Pinpoint the cell where the given text exists, returning its (X, Y) midpoint coordinate. 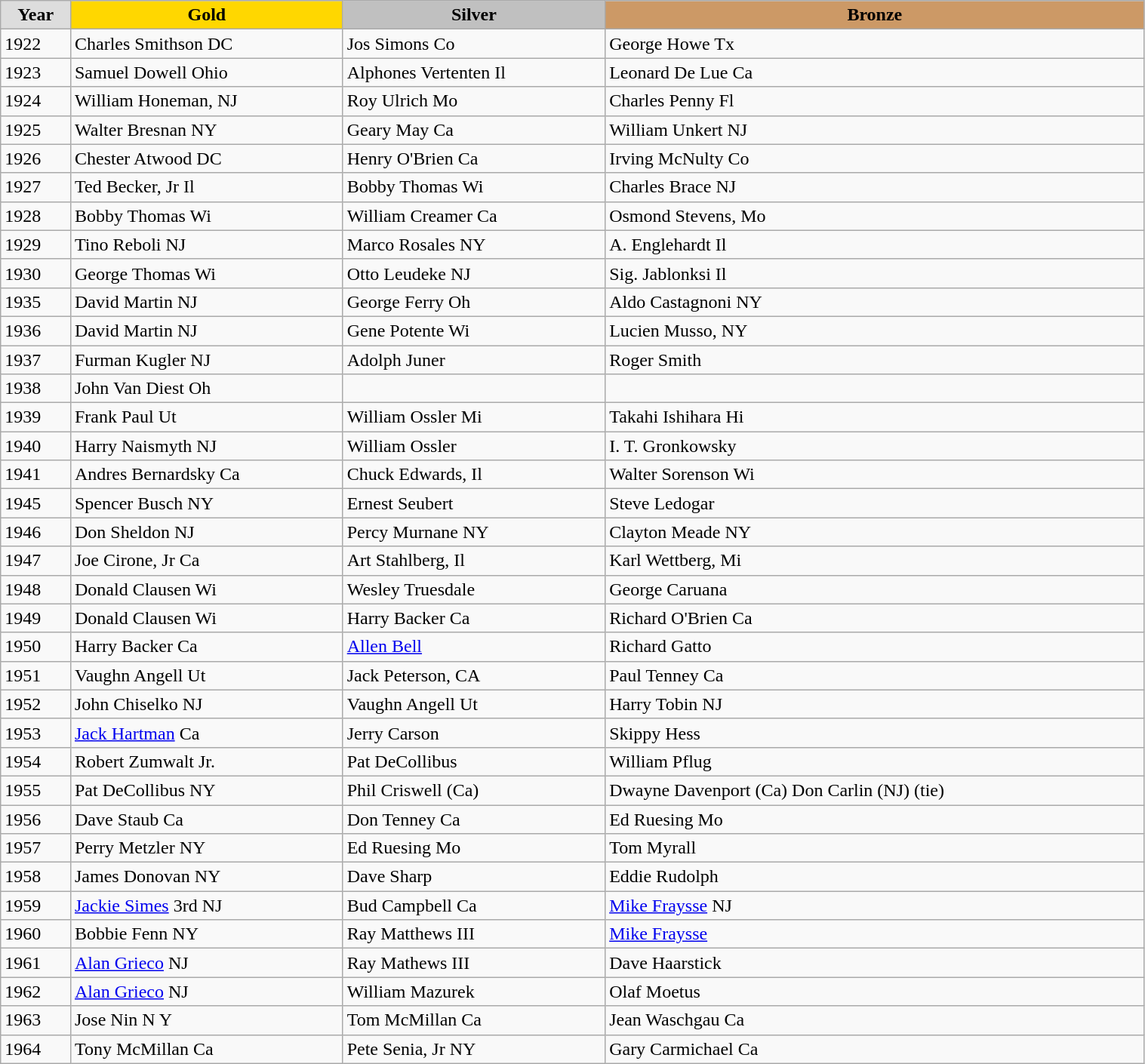
1924 (36, 101)
Tino Reboli NJ (207, 244)
Geary May Ca (474, 130)
1963 (36, 1020)
Roger Smith (875, 360)
Walter Sorenson Wi (875, 475)
Dwayne Davenport (Ca) Don Carlin (NJ) (tie) (875, 790)
1955 (36, 790)
1961 (36, 963)
Frank Paul Ut (207, 417)
1927 (36, 187)
Alphones Vertenten Il (474, 72)
Dave Staub Ca (207, 819)
Jean Waschgau Ca (875, 1020)
Eddie Rudolph (875, 877)
Irving McNulty Co (875, 158)
1945 (36, 503)
Roy Ulrich Mo (474, 101)
George Ferry Oh (474, 302)
Jack Peterson, CA (474, 675)
Otto Leudeke NJ (474, 273)
1950 (36, 647)
Aldo Castagnoni NY (875, 302)
Samuel Dowell Ohio (207, 72)
Andres Bernardsky Ca (207, 475)
Pat DeCollibus NY (207, 790)
1951 (36, 675)
Ray Matthews III (474, 934)
1949 (36, 618)
1959 (36, 906)
Karl Wettberg, Mi (875, 561)
Jerry Carson (474, 733)
Tony McMillan Ca (207, 1049)
George Caruana (875, 589)
1937 (36, 360)
1964 (36, 1049)
William Creamer Ca (474, 216)
Gary Carmichael Ca (875, 1049)
1941 (36, 475)
Charles Smithson DC (207, 44)
William Ossler Mi (474, 417)
John Van Diest Oh (207, 389)
Bobbie Fenn NY (207, 934)
1925 (36, 130)
Bronze (875, 15)
Charles Penny Fl (875, 101)
Leonard De Lue Ca (875, 72)
Dave Sharp (474, 877)
1962 (36, 992)
Perry Metzler NY (207, 848)
Dave Haarstick (875, 963)
Wesley Truesdale (474, 589)
George Howe Tx (875, 44)
Spencer Busch NY (207, 503)
Mike Fraysse (875, 934)
Art Stahlberg, Il (474, 561)
Jack Hartman Ca (207, 733)
Harry Tobin NJ (875, 704)
1926 (36, 158)
Richard Gatto (875, 647)
1938 (36, 389)
1957 (36, 848)
Silver (474, 15)
Steve Ledogar (875, 503)
Takahi Ishihara Hi (875, 417)
Robert Zumwalt Jr. (207, 761)
1936 (36, 331)
William Mazurek (474, 992)
Pete Senia, Jr NY (474, 1049)
1929 (36, 244)
William Unkert NJ (875, 130)
Ted Becker, Jr Il (207, 187)
Bud Campbell Ca (474, 906)
1935 (36, 302)
1958 (36, 877)
1954 (36, 761)
Marco Rosales NY (474, 244)
Ray Mathews III (474, 963)
Olaf Moetus (875, 992)
Osmond Stevens, Mo (875, 216)
Phil Criswell (Ca) (474, 790)
Don Tenney Ca (474, 819)
William Honeman, NJ (207, 101)
Clayton Meade NY (875, 532)
Gold (207, 15)
John Chiselko NJ (207, 704)
Ernest Seubert (474, 503)
1939 (36, 417)
Jos Simons Co (474, 44)
Chester Atwood DC (207, 158)
Henry O'Brien Ca (474, 158)
1930 (36, 273)
1952 (36, 704)
1947 (36, 561)
Adolph Juner (474, 360)
Year (36, 15)
A. Englehardt Il (875, 244)
1956 (36, 819)
Mike Fraysse NJ (875, 906)
Pat DeCollibus (474, 761)
Jackie Simes 3rd NJ (207, 906)
William Pflug (875, 761)
Jose Nin N Y (207, 1020)
1923 (36, 72)
Gene Potente Wi (474, 331)
1946 (36, 532)
Joe Cirone, Jr Ca (207, 561)
Harry Naismyth NJ (207, 446)
Paul Tenney Ca (875, 675)
Don Sheldon NJ (207, 532)
1940 (36, 446)
Skippy Hess (875, 733)
William Ossler (474, 446)
Percy Murnane NY (474, 532)
1928 (36, 216)
James Donovan NY (207, 877)
Furman Kugler NJ (207, 360)
Charles Brace NJ (875, 187)
Lucien Musso, NY (875, 331)
Sig. Jablonksi Il (875, 273)
Chuck Edwards, Il (474, 475)
Tom Myrall (875, 848)
Walter Bresnan NY (207, 130)
1922 (36, 44)
Richard O'Brien Ca (875, 618)
Tom McMillan Ca (474, 1020)
1953 (36, 733)
George Thomas Wi (207, 273)
Allen Bell (474, 647)
1960 (36, 934)
1948 (36, 589)
I. T. Gronkowsky (875, 446)
